Return [X, Y] of the center of cell containing provided text 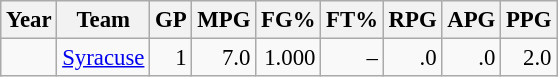
– [352, 58]
Syracuse [104, 58]
1 [171, 58]
Team [104, 20]
1.000 [288, 58]
APG [472, 20]
RPG [412, 20]
Year [29, 20]
MPG [224, 20]
7.0 [224, 58]
GP [171, 20]
FG% [288, 20]
FT% [352, 20]
2.0 [529, 58]
PPG [529, 20]
